Capture the cell that displays the provided text and extract its [X, Y] central coordinate. 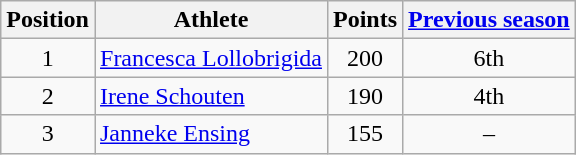
200 [364, 58]
Athlete [210, 20]
Janneke Ensing [210, 134]
190 [364, 96]
2 [48, 96]
– [490, 134]
4th [490, 96]
Previous season [490, 20]
Position [48, 20]
Francesca Lollobrigida [210, 58]
3 [48, 134]
Irene Schouten [210, 96]
6th [490, 58]
155 [364, 134]
Points [364, 20]
1 [48, 58]
